Identify which cell holds the provided text, then report its (x, y) central coordinate. 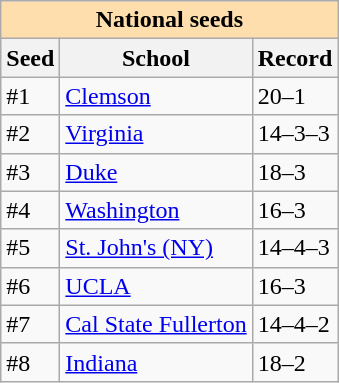
20–1 (295, 96)
Washington (156, 210)
14–4–3 (295, 248)
14–3–3 (295, 134)
#2 (30, 134)
Indiana (156, 362)
National seeds (170, 20)
School (156, 58)
Seed (30, 58)
#5 (30, 248)
Virginia (156, 134)
Clemson (156, 96)
#4 (30, 210)
#1 (30, 96)
Record (295, 58)
#7 (30, 324)
#3 (30, 172)
Duke (156, 172)
UCLA (156, 286)
St. John's (NY) (156, 248)
#8 (30, 362)
14–4–2 (295, 324)
Cal State Fullerton (156, 324)
18–2 (295, 362)
#6 (30, 286)
18–3 (295, 172)
